Determine the (x, y) coordinate at the center of the cell enclosing the given text.  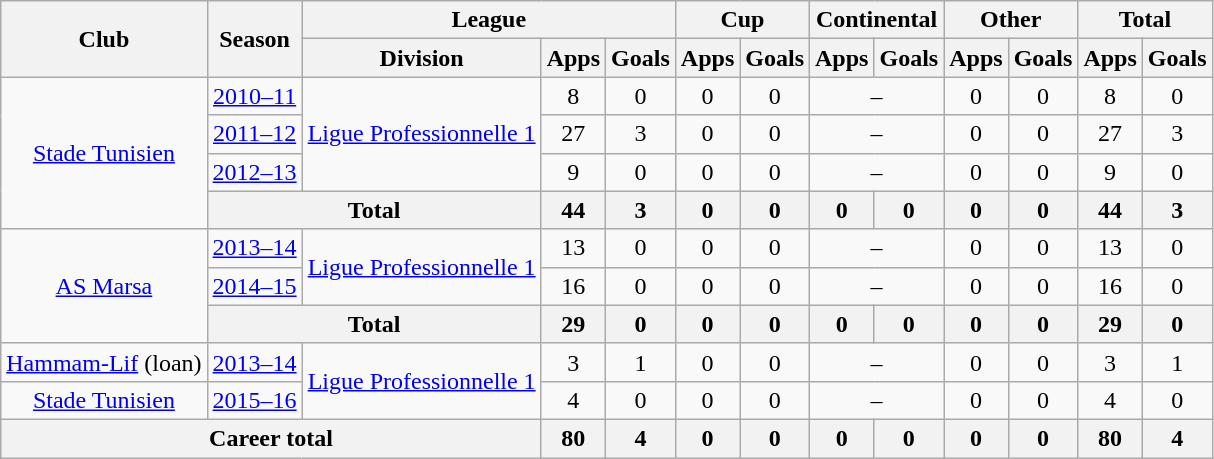
Season (254, 39)
2011–12 (254, 134)
2012–13 (254, 172)
2010–11 (254, 96)
2014–15 (254, 286)
Hammam-Lif (loan) (104, 362)
Career total (271, 438)
Club (104, 39)
League (488, 20)
Continental (877, 20)
Other (1011, 20)
AS Marsa (104, 286)
2015–16 (254, 400)
Cup (742, 20)
Division (422, 58)
